Locate the cell with the specified text and output its (X, Y) center coordinate. 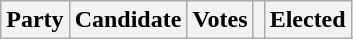
Elected (308, 20)
Party (35, 20)
Candidate (128, 20)
Votes (220, 20)
